Determine the (x, y) coordinate at the center of the cell enclosing the given text.  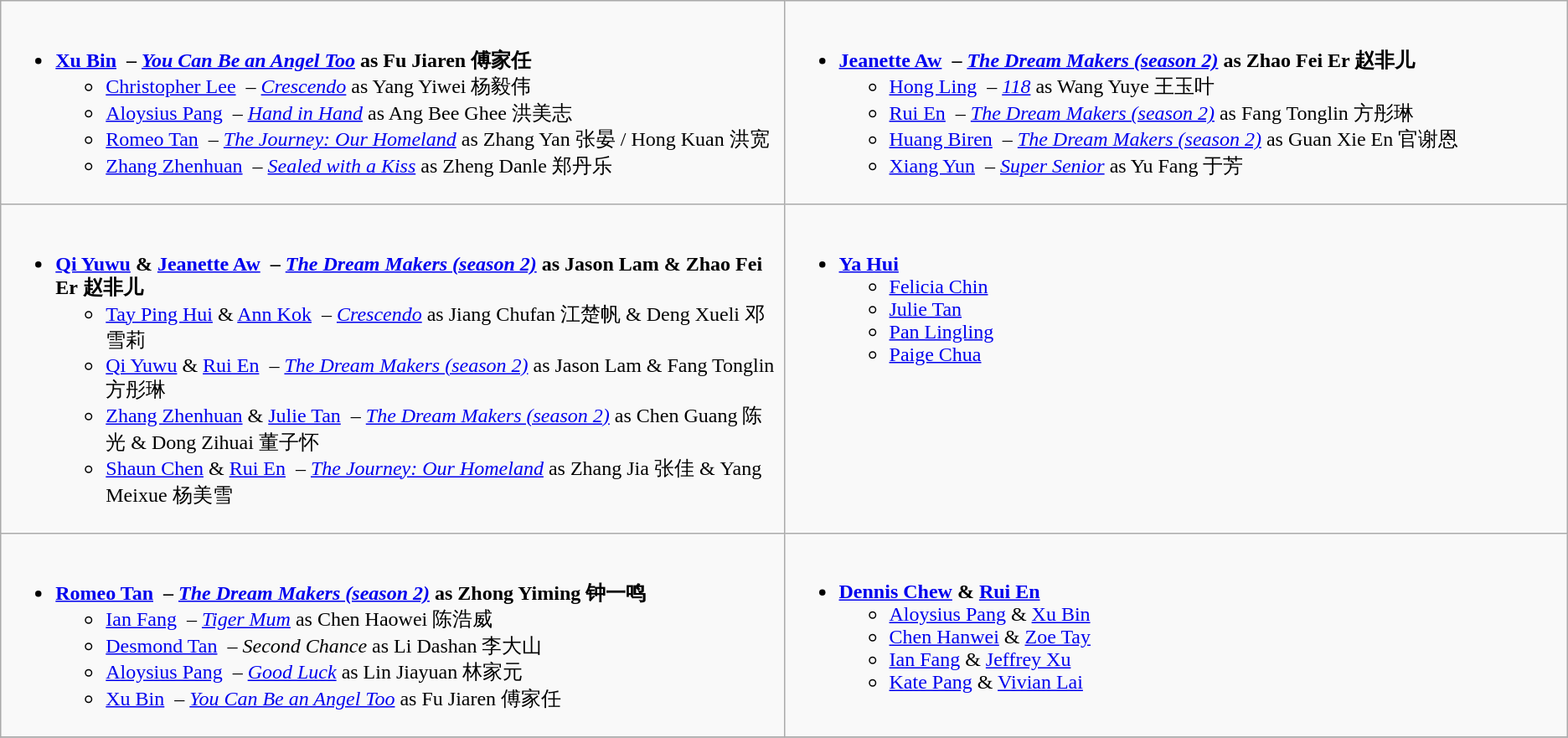
Ya Hui Felicia ChinJulie TanPan LinglingPaige Chua (1176, 369)
Dennis Chew & Rui En Aloysius Pang & Xu BinChen Hanwei & Zoe TayIan Fang & Jeffrey XuKate Pang & Vivian Lai (1176, 635)
